Pinpoint the cell where the given text exists, returning its [x, y] midpoint coordinate. 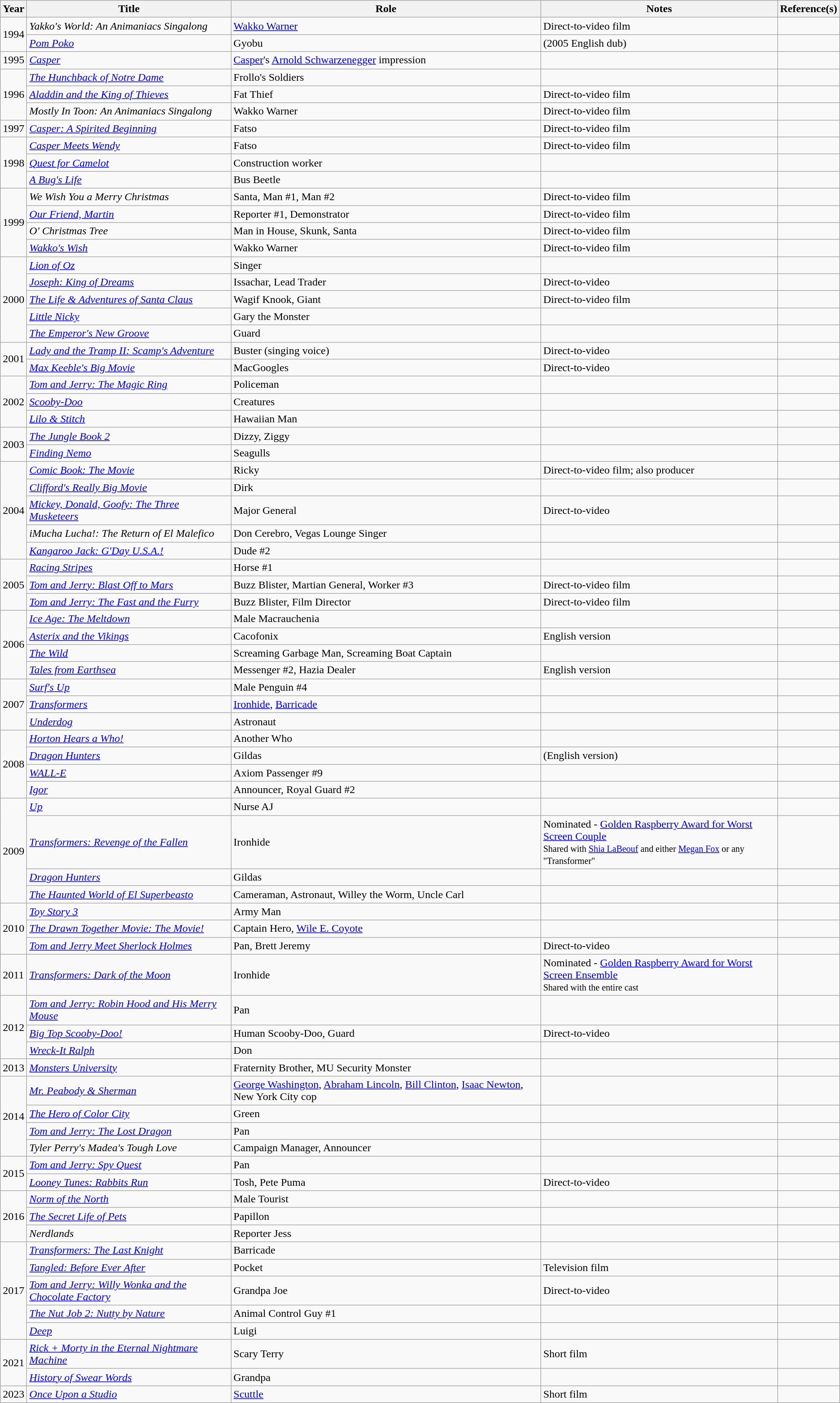
Aladdin and the King of Thieves [129, 94]
Nominated - Golden Raspberry Award for Worst Screen CoupleShared with Shia LaBeouf and either Megan Fox or any "Transformer" [659, 842]
O' Christmas Tree [129, 231]
We Wish You a Merry Christmas [129, 197]
Major General [386, 511]
Don Cerebro, Vegas Lounge Singer [386, 534]
1998 [13, 162]
2001 [13, 359]
Tom and Jerry: The Magic Ring [129, 385]
2002 [13, 402]
Santa, Man #1, Man #2 [386, 197]
Nurse AJ [386, 807]
Buzz Blister, Film Director [386, 602]
Another Who [386, 738]
2013 [13, 1067]
Casper [129, 60]
Igor [129, 790]
Creatures [386, 402]
Transformers [129, 704]
Horton Hears a Who! [129, 738]
2006 [13, 645]
Ice Age: The Meltdown [129, 619]
Deep [129, 1331]
Grandpa Joe [386, 1291]
The Life & Adventures of Santa Claus [129, 299]
The Nut Job 2: Nutty by Nature [129, 1314]
2011 [13, 975]
Transformers: The Last Knight [129, 1250]
Gary the Monster [386, 316]
2009 [13, 851]
1997 [13, 128]
Don [386, 1050]
The Hero of Color City [129, 1114]
Hawaiian Man [386, 419]
2004 [13, 510]
Policeman [386, 385]
Messenger #2, Hazia Dealer [386, 670]
Mostly In Toon: An Animaniacs Singalong [129, 111]
Fraternity Brother, MU Security Monster [386, 1067]
2017 [13, 1291]
Casper Meets Wendy [129, 145]
Man in House, Skunk, Santa [386, 231]
Toy Story 3 [129, 912]
Cacofonix [386, 636]
Big Top Scooby-Doo! [129, 1033]
2021 [13, 1363]
Comic Book: The Movie [129, 470]
Mr. Peabody & Sherman [129, 1091]
1995 [13, 60]
Ricky [386, 470]
Tom and Jerry: Blast Off to Mars [129, 585]
Looney Tunes: Rabbits Run [129, 1182]
MacGoogles [386, 368]
Transformers: Dark of the Moon [129, 975]
Issachar, Lead Trader [386, 282]
Human Scooby-Doo, Guard [386, 1033]
Tom and Jerry: The Lost Dragon [129, 1131]
Casper: A Spirited Beginning [129, 128]
Gyobu [386, 43]
Nominated - Golden Raspberry Award for Worst Screen EnsembleShared with the entire cast [659, 975]
Fat Thief [386, 94]
Captain Hero, Wile E. Coyote [386, 929]
Wreck-It Ralph [129, 1050]
Papillon [386, 1216]
Screaming Garbage Man, Screaming Boat Captain [386, 653]
Green [386, 1114]
Mickey, Donald, Goofy: The Three Musketeers [129, 511]
Yakko's World: An Animaniacs Singalong [129, 26]
Casper's Arnold Schwarzenegger impression [386, 60]
Campaign Manager, Announcer [386, 1148]
Male Penguin #4 [386, 687]
The Jungle Book 2 [129, 436]
Male Macrauchenia [386, 619]
Rick + Morty in the Eternal Nightmare Machine [129, 1354]
Scooby-Doo [129, 402]
Seagulls [386, 453]
Reference(s) [809, 9]
Animal Control Guy #1 [386, 1314]
Lion of Oz [129, 265]
Pocket [386, 1267]
Scuttle [386, 1394]
Buzz Blister, Martian General, Worker #3 [386, 585]
Barricade [386, 1250]
2023 [13, 1394]
A Bug's Life [129, 180]
Scary Terry [386, 1354]
Tangled: Before Ever After [129, 1267]
Kangaroo Jack: G'Day U.S.A.! [129, 551]
Finding Nemo [129, 453]
Luigi [386, 1331]
Grandpa [386, 1377]
The Hunchback of Notre Dame [129, 77]
Max Keeble's Big Movie [129, 368]
Surf's Up [129, 687]
Tom and Jerry: The Fast and the Furry [129, 602]
Male Tourist [386, 1199]
Tom and Jerry: Spy Quest [129, 1165]
2007 [13, 704]
1994 [13, 35]
Pan, Brett Jeremy [386, 946]
Our Friend, Martin [129, 214]
2012 [13, 1027]
Reporter #1, Demonstrator [386, 214]
Frollo's Soldiers [386, 77]
Underdog [129, 721]
Axiom Passenger #9 [386, 772]
2015 [13, 1174]
2010 [13, 929]
Transformers: Revenge of the Fallen [129, 842]
Up [129, 807]
Horse #1 [386, 568]
The Wild [129, 653]
2005 [13, 585]
Lilo & Stitch [129, 419]
Little Nicky [129, 316]
The Secret Life of Pets [129, 1216]
Clifford's Really Big Movie [129, 487]
Wagif Knook, Giant [386, 299]
George Washington, Abraham Lincoln, Bill Clinton, Isaac Newton, New York City cop [386, 1091]
Dirk [386, 487]
Wakko's Wish [129, 248]
Monsters University [129, 1067]
Quest for Camelot [129, 162]
Title [129, 9]
Year [13, 9]
Reporter Jess [386, 1233]
Direct-to-video film; also producer [659, 470]
2014 [13, 1116]
Cameraman, Astronaut, Willey the Worm, Uncle Carl [386, 894]
1999 [13, 222]
The Emperor's New Groove [129, 333]
(English version) [659, 755]
Racing Stripes [129, 568]
Army Man [386, 912]
Singer [386, 265]
Buster (singing voice) [386, 351]
Announcer, Royal Guard #2 [386, 790]
Dude #2 [386, 551]
Dizzy, Ziggy [386, 436]
Astronaut [386, 721]
The Drawn Together Movie: The Movie! [129, 929]
iMucha Lucha!: The Return of El Malefico [129, 534]
(2005 English dub) [659, 43]
Nerdlands [129, 1233]
WALL-E [129, 772]
The Haunted World of El Superbeasto [129, 894]
Tom and Jerry: Willy Wonka and the Chocolate Factory [129, 1291]
Joseph: King of Dreams [129, 282]
Construction worker [386, 162]
Role [386, 9]
History of Swear Words [129, 1377]
Asterix and the Vikings [129, 636]
1996 [13, 94]
2000 [13, 299]
2008 [13, 764]
Norm of the North [129, 1199]
Ironhide, Barricade [386, 704]
Once Upon a Studio [129, 1394]
Tyler Perry's Madea's Tough Love [129, 1148]
2016 [13, 1216]
Tales from Earthsea [129, 670]
Tom and Jerry: Robin Hood and His Merry Mouse [129, 1010]
Tom and Jerry Meet Sherlock Holmes [129, 946]
Bus Beetle [386, 180]
Pom Poko [129, 43]
Lady and the Tramp II: Scamp's Adventure [129, 351]
Guard [386, 333]
Notes [659, 9]
Television film [659, 1267]
2003 [13, 444]
Tosh, Pete Puma [386, 1182]
